Output the (x, y) coordinate of the center of the cell containing the given text.  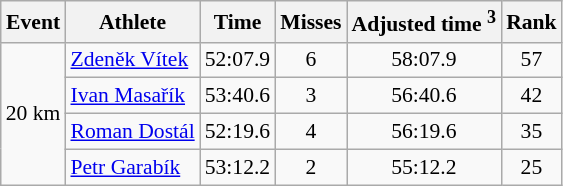
58:07.9 (424, 60)
Adjusted time 3 (424, 22)
Ivan Masařík (132, 96)
Petr Garabík (132, 167)
Event (34, 22)
Rank (532, 22)
2 (310, 167)
56:40.6 (424, 96)
Roman Dostál (132, 132)
Athlete (132, 22)
Zdeněk Vítek (132, 60)
53:40.6 (238, 96)
3 (310, 96)
55:12.2 (424, 167)
25 (532, 167)
57 (532, 60)
52:19.6 (238, 132)
Time (238, 22)
56:19.6 (424, 132)
35 (532, 132)
6 (310, 60)
4 (310, 132)
52:07.9 (238, 60)
53:12.2 (238, 167)
42 (532, 96)
20 km (34, 113)
Misses (310, 22)
